For the text-containing cell, return its midpoint in [x, y] coordinate format. 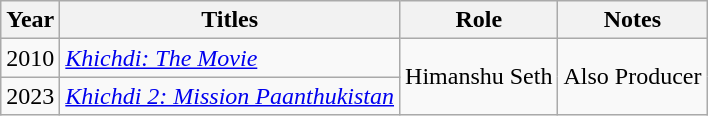
Also Producer [632, 77]
Titles [230, 20]
2023 [30, 96]
Khichdi 2: Mission Paanthukistan [230, 96]
Year [30, 20]
2010 [30, 58]
Himanshu Seth [479, 77]
Role [479, 20]
Khichdi: The Movie [230, 58]
Notes [632, 20]
